From the cell containing the given text, extract its center point as [x, y] coordinate. 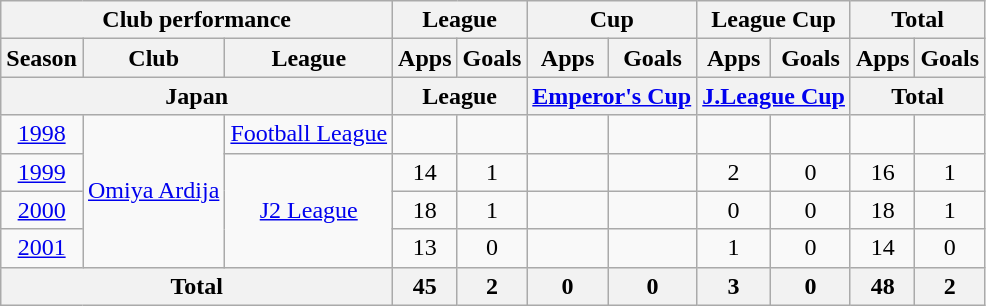
Japan [197, 96]
45 [425, 286]
3 [734, 286]
13 [425, 248]
48 [882, 286]
League Cup [774, 20]
Football League [309, 134]
Cup [612, 20]
Season [42, 58]
16 [882, 172]
1998 [42, 134]
Club performance [197, 20]
J2 League [309, 210]
2001 [42, 248]
J.League Cup [774, 96]
Emperor's Cup [612, 96]
Omiya Ardija [153, 191]
1999 [42, 172]
Club [153, 58]
2000 [42, 210]
